Determine the (x, y) coordinate at the center of the cell enclosing the given text.  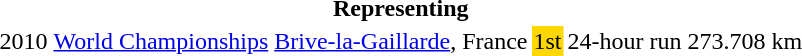
24-hour run (624, 41)
World Championships (161, 41)
1st (548, 41)
Brive-la-Gaillarde, France (401, 41)
